Identify which cell holds the provided text, then report its [X, Y] central coordinate. 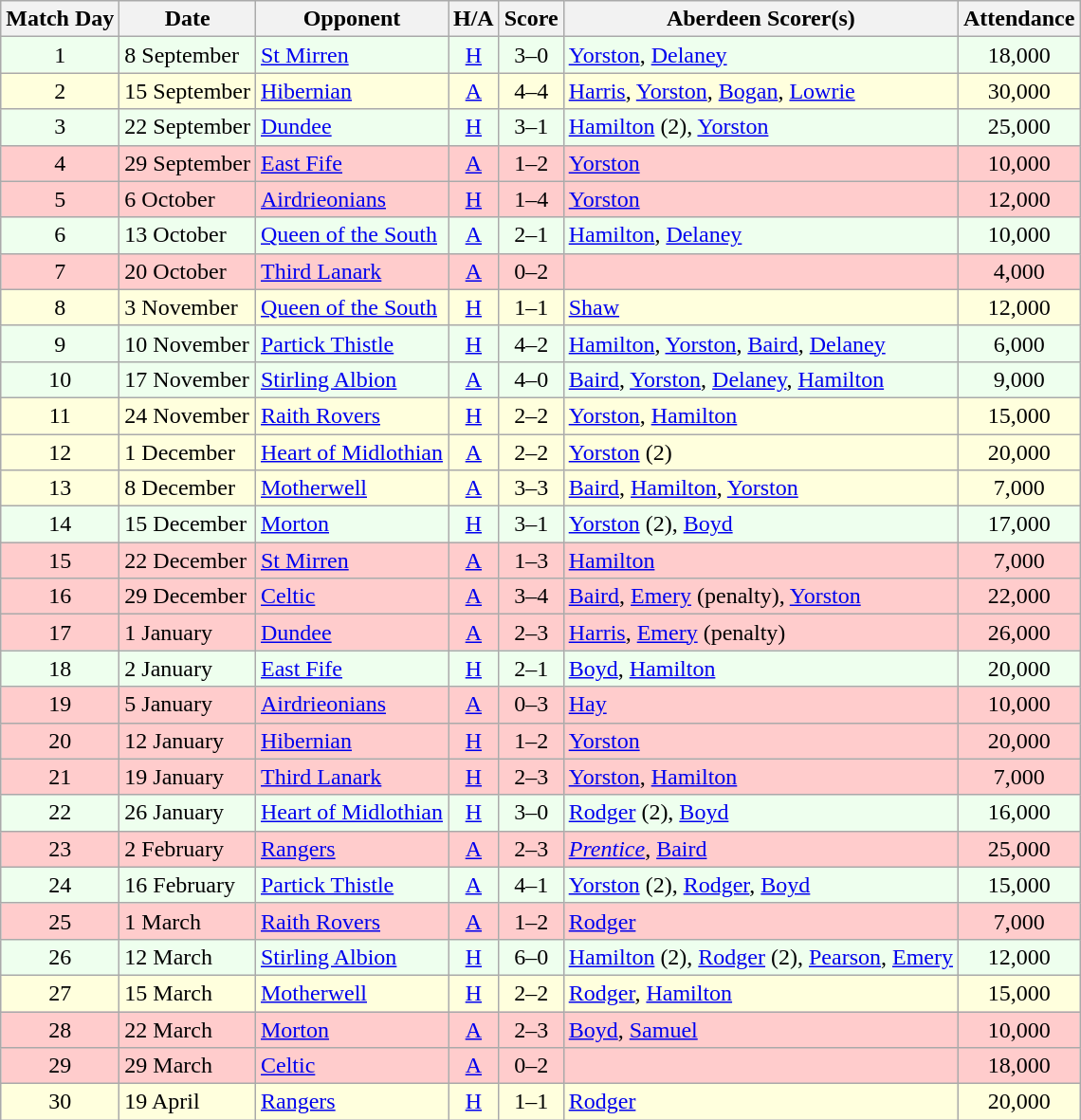
24 [61, 885]
8 December [188, 488]
29 September [188, 163]
4–2 [531, 343]
Attendance [1019, 19]
16 February [188, 885]
6,000 [1019, 343]
12 [61, 452]
H/A [473, 19]
17 [61, 633]
Hamilton (2), Rodger (2), Pearson, Emery [760, 957]
Harris, Emery (penalty) [760, 633]
29 March [188, 1066]
Opponent [351, 19]
9,000 [1019, 379]
17 November [188, 379]
Boyd, Samuel [760, 1029]
26 January [188, 813]
28 [61, 1029]
4–0 [531, 379]
29 December [188, 597]
Yorston (2) [760, 452]
26,000 [1019, 633]
Yorston (2), Boyd [760, 524]
19 April [188, 1102]
9 [61, 343]
Match Day [61, 19]
19 [61, 705]
12 January [188, 741]
Yorston (2), Rodger, Boyd [760, 885]
14 [61, 524]
1–3 [531, 560]
Baird, Hamilton, Yorston [760, 488]
Hay [760, 705]
19 January [188, 777]
4–4 [531, 91]
Yorston, Delaney [760, 55]
3 November [188, 307]
8 [61, 307]
Date [188, 19]
Shaw [760, 307]
6 [61, 235]
15 December [188, 524]
5 [61, 199]
Rodger (2), Boyd [760, 813]
18 [61, 669]
15 [61, 560]
4,000 [1019, 271]
11 [61, 415]
21 [61, 777]
24 November [188, 415]
22 March [188, 1029]
Boyd, Hamilton [760, 669]
23 [61, 849]
Prentice, Baird [760, 849]
16,000 [1019, 813]
Baird, Yorston, Delaney, Hamilton [760, 379]
10 November [188, 343]
1 January [188, 633]
3–3 [531, 488]
Baird, Emery (penalty), Yorston [760, 597]
Hamilton (2), Yorston [760, 127]
10 [61, 379]
17,000 [1019, 524]
2 [61, 91]
29 [61, 1066]
Rodger, Hamilton [760, 993]
26 [61, 957]
4–1 [531, 885]
22 December [188, 560]
0–3 [531, 705]
1 December [188, 452]
15 March [188, 993]
12 March [188, 957]
1 [61, 55]
3 [61, 127]
22 [61, 813]
4 [61, 163]
7 [61, 271]
20 October [188, 271]
16 [61, 597]
Harris, Yorston, Bogan, Lowrie [760, 91]
27 [61, 993]
22 September [188, 127]
20 [61, 741]
2 February [188, 849]
25 [61, 921]
5 January [188, 705]
13 [61, 488]
Score [531, 19]
13 October [188, 235]
Hamilton, Yorston, Baird, Delaney [760, 343]
6–0 [531, 957]
1 March [188, 921]
30,000 [1019, 91]
30 [61, 1102]
3–4 [531, 597]
15 September [188, 91]
2 January [188, 669]
Hamilton, Delaney [760, 235]
Hamilton [760, 560]
22,000 [1019, 597]
8 September [188, 55]
Aberdeen Scorer(s) [760, 19]
1–4 [531, 199]
6 October [188, 199]
